Return the (x, y) coordinate for the center point of the cell that contains the specified text.  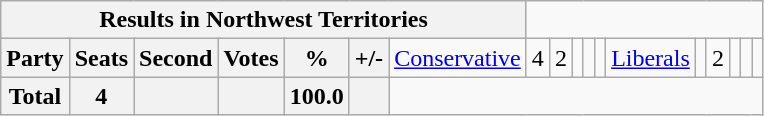
100.0 (316, 96)
Party (35, 58)
Second (176, 58)
% (316, 58)
Total (35, 96)
+/- (368, 58)
Conservative (458, 58)
Liberals (651, 58)
Results in Northwest Territories (264, 20)
Seats (101, 58)
Votes (251, 58)
